Identify which cell holds the provided text, then report its [X, Y] central coordinate. 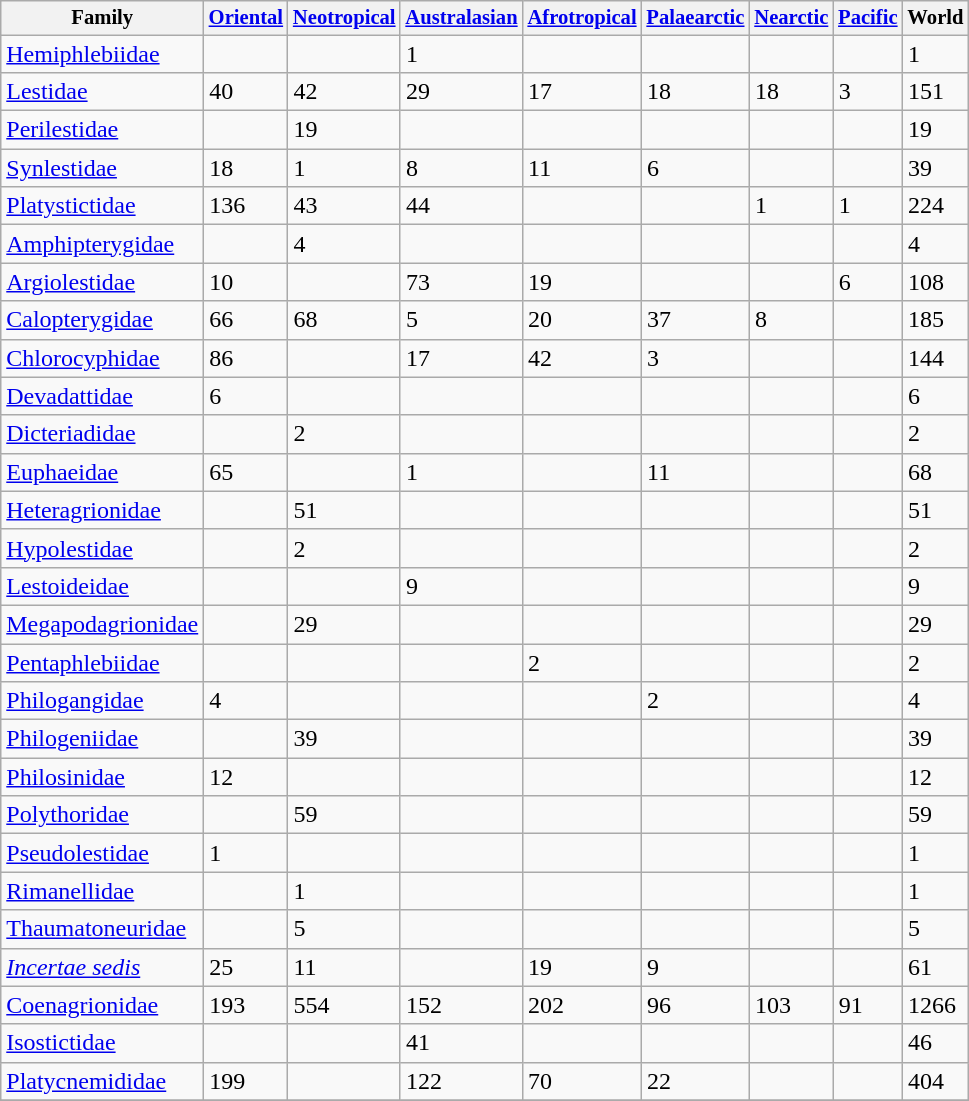
Dicteriadidae [102, 434]
Argiolestidae [102, 282]
66 [246, 320]
Palaearctic [695, 18]
1266 [935, 1005]
91 [868, 1005]
96 [695, 1005]
Incertae sedis [102, 967]
136 [246, 206]
46 [935, 1043]
152 [461, 1005]
103 [791, 1005]
193 [246, 1005]
Pseudolestidae [102, 853]
Chlorocyphidae [102, 358]
World [935, 18]
224 [935, 206]
Pentaphlebiidae [102, 663]
41 [461, 1043]
Devadattidae [102, 396]
Synlestidae [102, 168]
404 [935, 1081]
Polythoridae [102, 815]
40 [246, 92]
Megapodagrionidae [102, 624]
Afrotropical [582, 18]
22 [695, 1081]
Heteragrionidae [102, 510]
Euphaeidae [102, 472]
Perilestidae [102, 130]
Platycnemididae [102, 1081]
Oriental [246, 18]
Neotropical [344, 18]
554 [344, 1005]
Calopterygidae [102, 320]
20 [582, 320]
25 [246, 967]
Nearctic [791, 18]
Lestidae [102, 92]
Platystictidae [102, 206]
Hemiphlebiidae [102, 53]
Philogeniidae [102, 739]
37 [695, 320]
86 [246, 358]
Lestoideidae [102, 586]
Family [102, 18]
Pacific [868, 18]
Philogangidae [102, 701]
Hypolestidae [102, 548]
65 [246, 472]
Philosinidae [102, 777]
73 [461, 282]
44 [461, 206]
122 [461, 1081]
Thaumatoneuridae [102, 929]
202 [582, 1005]
Amphipterygidae [102, 244]
70 [582, 1081]
Isostictidae [102, 1043]
108 [935, 282]
Rimanellidae [102, 891]
Australasian [461, 18]
43 [344, 206]
10 [246, 282]
199 [246, 1081]
151 [935, 92]
Coenagrionidae [102, 1005]
144 [935, 358]
185 [935, 320]
61 [935, 967]
